Determine the [x, y] coordinate at the center of the cell enclosing the given text.  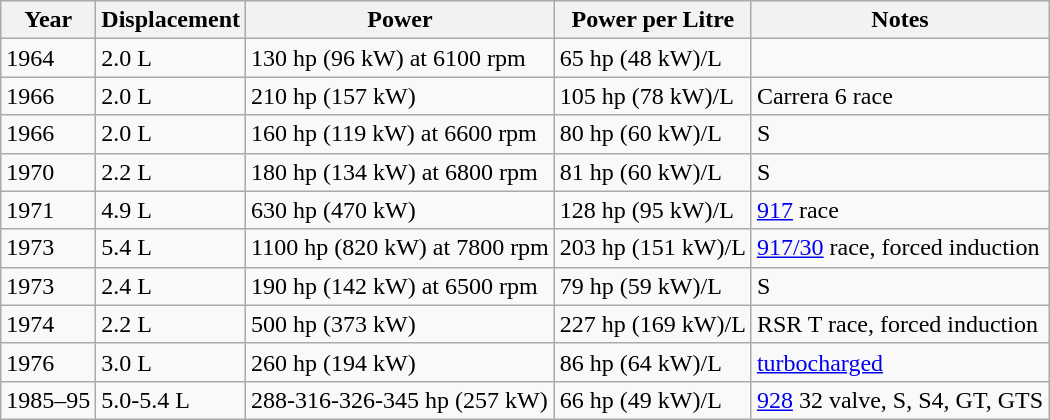
260 hp (194 kW) [400, 362]
128 hp (95 kW)/L [652, 210]
Displacement [171, 20]
5.4 L [171, 248]
1985–95 [48, 400]
227 hp (169 kW)/L [652, 324]
Year [48, 20]
500 hp (373 kW) [400, 324]
81 hp (60 kW)/L [652, 172]
210 hp (157 kW) [400, 96]
917 race [900, 210]
turbocharged [900, 362]
79 hp (59 kW)/L [652, 286]
65 hp (48 kW)/L [652, 58]
1976 [48, 362]
1974 [48, 324]
1970 [48, 172]
928 32 valve, S, S4, GT, GTS [900, 400]
130 hp (96 kW) at 6100 rpm [400, 58]
160 hp (119 kW) at 6600 rpm [400, 134]
2.4 L [171, 286]
5.0-5.4 L [171, 400]
180 hp (134 kW) at 6800 rpm [400, 172]
105 hp (78 kW)/L [652, 96]
1971 [48, 210]
86 hp (64 kW)/L [652, 362]
RSR T race, forced induction [900, 324]
203 hp (151 kW)/L [652, 248]
Carrera 6 race [900, 96]
288-316-326-345 hp (257 kW) [400, 400]
4.9 L [171, 210]
3.0 L [171, 362]
Power per Litre [652, 20]
190 hp (142 kW) at 6500 rpm [400, 286]
Power [400, 20]
1964 [48, 58]
66 hp (49 kW)/L [652, 400]
80 hp (60 kW)/L [652, 134]
630 hp (470 kW) [400, 210]
917/30 race, forced induction [900, 248]
Notes [900, 20]
1100 hp (820 kW) at 7800 rpm [400, 248]
